Identify which cell holds the provided text, then report its [X, Y] central coordinate. 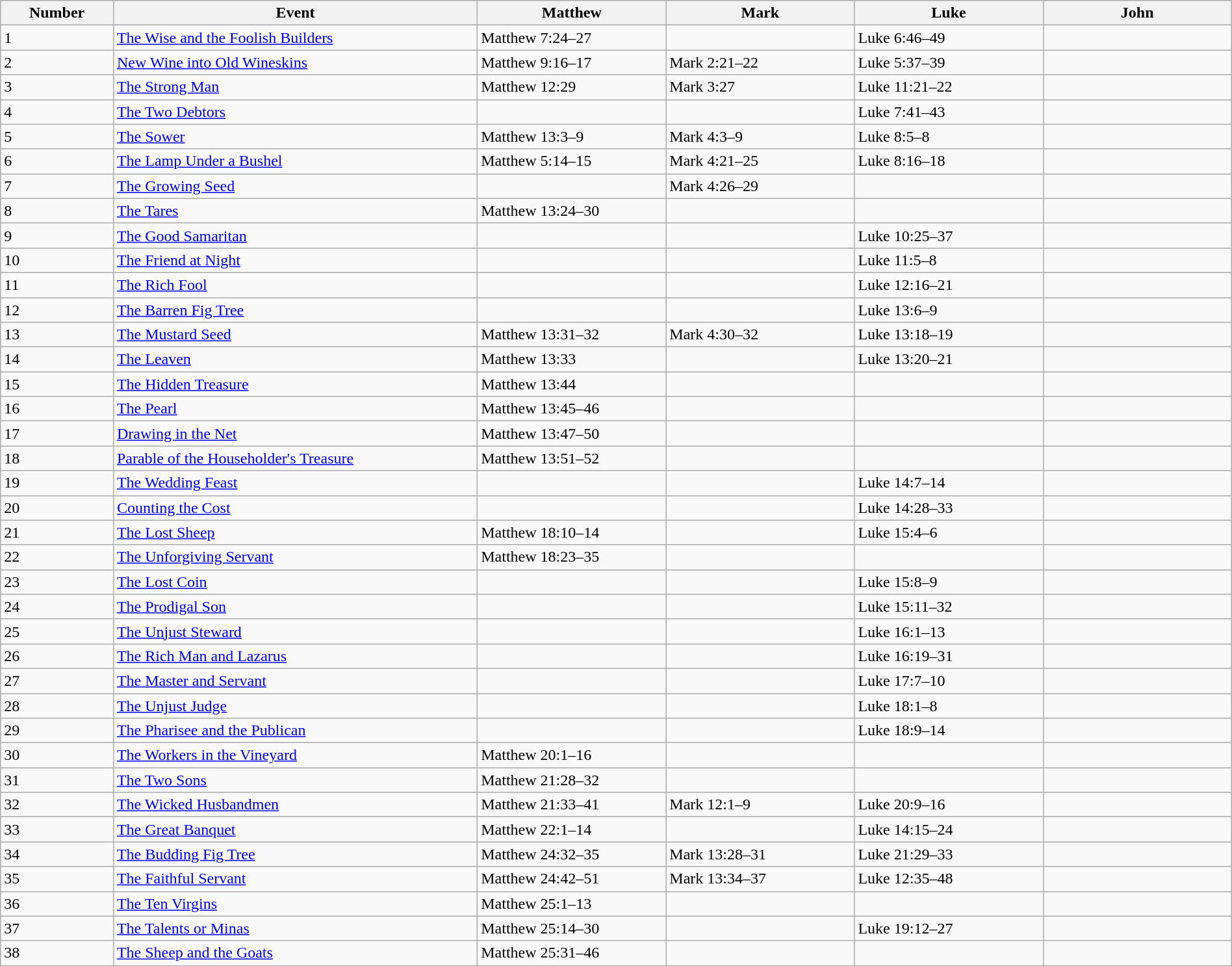
3 [57, 87]
21 [57, 532]
The Mustard Seed [295, 335]
The Growing Seed [295, 186]
The Rich Fool [295, 285]
Matthew 21:33–41 [572, 805]
17 [57, 434]
Matthew 18:23–35 [572, 557]
Luke 13:6–9 [949, 310]
Mark 2:21–22 [760, 62]
Matthew 13:45–46 [572, 409]
Luke 17:7–10 [949, 681]
Matthew 13:31–32 [572, 335]
Matthew 13:44 [572, 384]
36 [57, 904]
Luke [949, 13]
The Two Sons [295, 780]
The Great Banquet [295, 829]
Luke 16:19–31 [949, 656]
Mark 4:21–25 [760, 161]
The Rich Man and Lazarus [295, 656]
The Wedding Feast [295, 483]
31 [57, 780]
23 [57, 582]
Luke 15:8–9 [949, 582]
13 [57, 335]
The Pearl [295, 409]
2 [57, 62]
Matthew 13:47–50 [572, 434]
Matthew 13:24–30 [572, 211]
Matthew 13:3–9 [572, 137]
4 [57, 112]
Luke 13:18–19 [949, 335]
Mark [760, 13]
The Unjust Steward [295, 631]
Number [57, 13]
7 [57, 186]
9 [57, 235]
35 [57, 879]
The Workers in the Vineyard [295, 755]
The Lost Sheep [295, 532]
Luke 5:37–39 [949, 62]
14 [57, 359]
The Pharisee and the Publican [295, 731]
Matthew 5:14–15 [572, 161]
Luke 14:7–14 [949, 483]
Matthew [572, 13]
Luke 16:1–13 [949, 631]
Mark 3:27 [760, 87]
15 [57, 384]
24 [57, 607]
Matthew 20:1–16 [572, 755]
27 [57, 681]
The Hidden Treasure [295, 384]
Luke 21:29–33 [949, 854]
The Prodigal Son [295, 607]
Event [295, 13]
18 [57, 458]
Mark 4:26–29 [760, 186]
Drawing in the Net [295, 434]
Luke 18:9–14 [949, 731]
Luke 18:1–8 [949, 705]
16 [57, 409]
38 [57, 953]
The Budding Fig Tree [295, 854]
Luke 15:11–32 [949, 607]
29 [57, 731]
The Tares [295, 211]
12 [57, 310]
Luke 7:41–43 [949, 112]
The Unforgiving Servant [295, 557]
Matthew 7:24–27 [572, 38]
Luke 10:25–37 [949, 235]
Luke 13:20–21 [949, 359]
John [1137, 13]
Matthew 13:33 [572, 359]
Luke 12:35–48 [949, 879]
The Wise and the Foolish Builders [295, 38]
Luke 19:12–27 [949, 928]
Mark 13:28–31 [760, 854]
The Sheep and the Goats [295, 953]
26 [57, 656]
30 [57, 755]
The Faithful Servant [295, 879]
11 [57, 285]
37 [57, 928]
Matthew 13:51–52 [572, 458]
1 [57, 38]
Luke 15:4–6 [949, 532]
33 [57, 829]
Matthew 22:1–14 [572, 829]
6 [57, 161]
Matthew 24:32–35 [572, 854]
Matthew 12:29 [572, 87]
The Master and Servant [295, 681]
Counting the Cost [295, 508]
25 [57, 631]
The Ten Virgins [295, 904]
20 [57, 508]
New Wine into Old Wineskins [295, 62]
Mark 13:34–37 [760, 879]
34 [57, 854]
Matthew 25:31–46 [572, 953]
The Leaven [295, 359]
The Friend at Night [295, 260]
Luke 14:28–33 [949, 508]
8 [57, 211]
Parable of the Householder's Treasure [295, 458]
Mark 12:1–9 [760, 805]
Matthew 25:14–30 [572, 928]
10 [57, 260]
The Two Debtors [295, 112]
The Lamp Under a Bushel [295, 161]
The Wicked Husbandmen [295, 805]
Matthew 9:16–17 [572, 62]
Mark 4:3–9 [760, 137]
Luke 8:16–18 [949, 161]
Luke 11:5–8 [949, 260]
Luke 11:21–22 [949, 87]
Luke 6:46–49 [949, 38]
The Barren Fig Tree [295, 310]
22 [57, 557]
Matthew 24:42–51 [572, 879]
The Good Samaritan [295, 235]
The Lost Coin [295, 582]
The Unjust Judge [295, 705]
The Talents or Minas [295, 928]
Luke 14:15–24 [949, 829]
The Sower [295, 137]
Matthew 18:10–14 [572, 532]
Matthew 25:1–13 [572, 904]
Luke 8:5–8 [949, 137]
19 [57, 483]
Matthew 21:28–32 [572, 780]
Luke 12:16–21 [949, 285]
The Strong Man [295, 87]
5 [57, 137]
32 [57, 805]
Mark 4:30–32 [760, 335]
28 [57, 705]
Luke 20:9–16 [949, 805]
